Return [X, Y] of the center of cell containing provided text 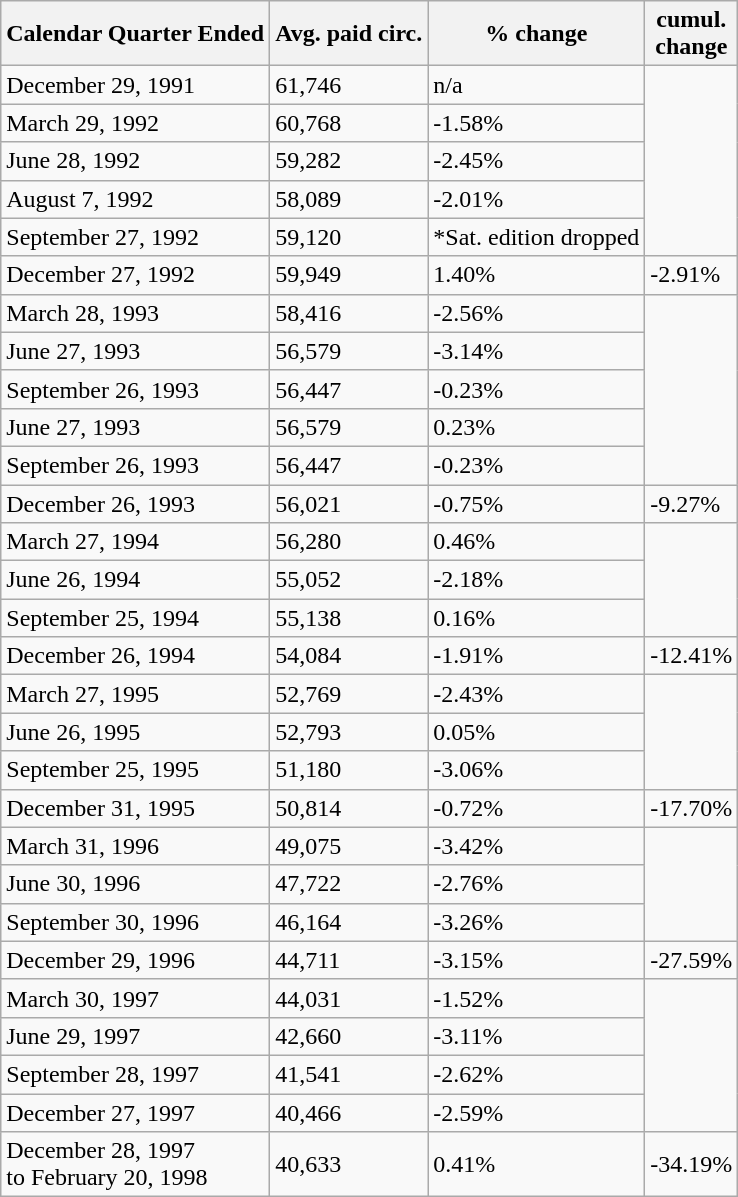
-2.56% [536, 313]
60,768 [349, 123]
49,075 [349, 846]
-17.70% [692, 808]
Avg. paid circ. [349, 34]
December 31, 1995 [136, 808]
58,416 [349, 313]
56,280 [349, 542]
56,021 [349, 503]
March 29, 1992 [136, 123]
-2.91% [692, 275]
-1.58% [536, 123]
42,660 [349, 1036]
1.40% [536, 275]
March 30, 1997 [136, 998]
September 30, 1996 [136, 922]
-3.26% [536, 922]
-2.59% [536, 1113]
-0.72% [536, 808]
40,466 [349, 1113]
*Sat. edition dropped [536, 237]
-0.75% [536, 503]
-2.18% [536, 580]
December 28, 1997 to February 20, 1998 [136, 1164]
-27.59% [692, 960]
55,052 [349, 580]
cumul.change [692, 34]
-3.15% [536, 960]
% change [536, 34]
June 29, 1997 [136, 1036]
March 31, 1996 [136, 846]
55,138 [349, 618]
June 26, 1995 [136, 732]
46,164 [349, 922]
March 27, 1994 [136, 542]
-34.19% [692, 1164]
0.05% [536, 732]
n/a [536, 85]
54,084 [349, 656]
51,180 [349, 770]
September 28, 1997 [136, 1074]
-2.43% [536, 694]
0.23% [536, 427]
59,949 [349, 275]
47,722 [349, 884]
52,793 [349, 732]
61,746 [349, 85]
September 25, 1994 [136, 618]
December 29, 1991 [136, 85]
50,814 [349, 808]
-12.41% [692, 656]
-1.91% [536, 656]
41,541 [349, 1074]
0.16% [536, 618]
September 27, 1992 [136, 237]
0.41% [536, 1164]
June 30, 1996 [136, 884]
March 28, 1993 [136, 313]
-3.14% [536, 351]
-2.62% [536, 1074]
December 29, 1996 [136, 960]
-3.11% [536, 1036]
59,120 [349, 237]
-3.42% [536, 846]
-2.01% [536, 199]
-3.06% [536, 770]
40,633 [349, 1164]
June 28, 1992 [136, 161]
December 27, 1992 [136, 275]
June 26, 1994 [136, 580]
44,711 [349, 960]
December 27, 1997 [136, 1113]
0.46% [536, 542]
58,089 [349, 199]
December 26, 1993 [136, 503]
52,769 [349, 694]
August 7, 1992 [136, 199]
-2.76% [536, 884]
-9.27% [692, 503]
September 25, 1995 [136, 770]
December 26, 1994 [136, 656]
44,031 [349, 998]
-1.52% [536, 998]
Calendar Quarter Ended [136, 34]
March 27, 1995 [136, 694]
59,282 [349, 161]
-2.45% [536, 161]
